Find where the given text appears and provide that cell's center as (x, y) coordinate. 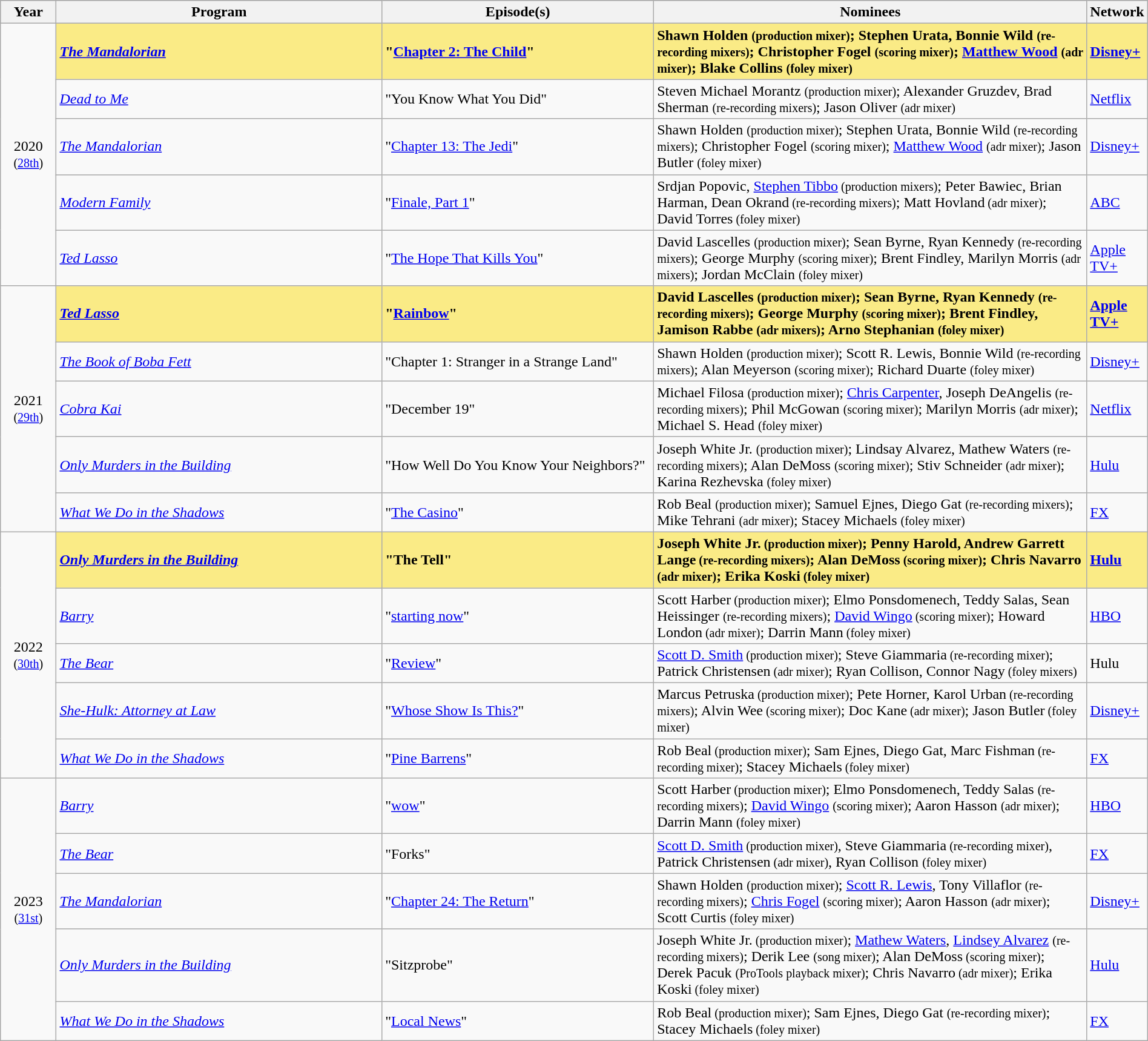
"Chapter 24: The Return" (518, 901)
"Chapter 13: The Jedi" (518, 147)
Modern Family (219, 202)
Year (28, 12)
"Chapter 1: Stranger in a Strange Land" (518, 361)
Nominees (871, 12)
"You Know What You Did" (518, 99)
Steven Michael Morantz (production mixer); Alexander Gruzdev, Brad Sherman (re-recording mixers); Jason Oliver (adr mixer) (871, 99)
2023 (31st) (28, 910)
Dead to Me (219, 99)
Scott D. Smith (production mixer); Steve Giammaria (re-recording mixer); Patrick Christensen (adr mixer); Ryan Collison, Connor Nagy (foley mixers) (871, 664)
2021 (29th) (28, 409)
2022 (30th) (28, 655)
"Finale, Part 1" (518, 202)
Scott D. Smith (production mixer), Steve Giammaria (re-recording mixer), Patrick Christensen (adr mixer), Ryan Collison (foley mixer) (871, 854)
"Local News" (518, 1021)
The Book of Boba Fett (219, 361)
Network (1117, 12)
Rob Beal (production mixer); Samuel Ejnes, Diego Gat (re-recording mixers); Mike Tehrani (adr mixer); Stacey Michaels (foley mixer) (871, 512)
Cobra Kai (219, 409)
"Pine Barrens" (518, 758)
"The Tell" (518, 560)
ABC (1117, 202)
Episode(s) (518, 12)
"The Hope That Kills You" (518, 258)
Program (219, 12)
"Review" (518, 664)
"The Casino" (518, 512)
"Chapter 2: The Child" (518, 51)
"Rainbow" (518, 314)
Rob Beal (production mixer); Sam Ejnes, Diego Gat (re-recording mixer); Stacey Michaels (foley mixer) (871, 1021)
"starting now" (518, 615)
She-Hulk: Attorney at Law (219, 711)
"Whose Show Is This?" (518, 711)
"Forks" (518, 854)
Shawn Holden (production mixer); Scott R. Lewis, Bonnie Wild (re-recording mixers); Alan Meyerson (scoring mixer); Richard Duarte (foley mixer) (871, 361)
"wow" (518, 806)
Rob Beal (production mixer); Sam Ejnes, Diego Gat, Marc Fishman (re-recording mixer); Stacey Michaels (foley mixer) (871, 758)
"How Well Do You Know Your Neighbors?" (518, 464)
"December 19" (518, 409)
"Sitzprobe" (518, 965)
2020 (28th) (28, 155)
